For the text-containing cell, return its midpoint in (X, Y) coordinate format. 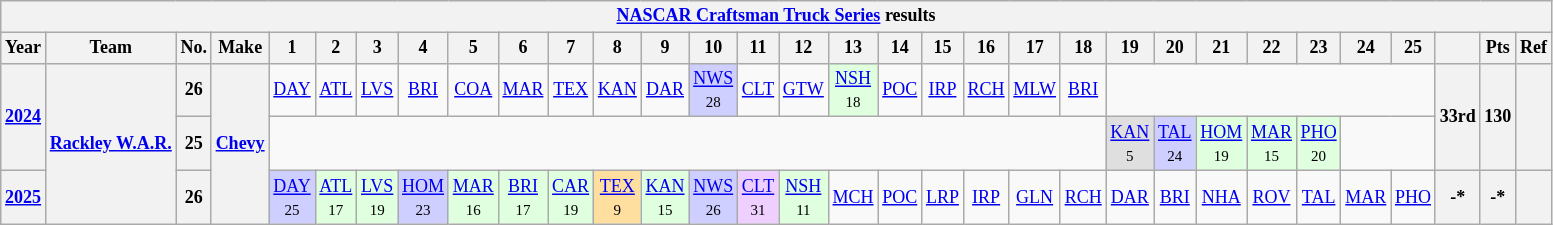
CLT31 (758, 197)
TEX9 (617, 197)
NASCAR Craftsman Truck Series results (776, 16)
GLN (1034, 197)
LVS19 (378, 197)
23 (1318, 48)
Team (110, 48)
Ref (1534, 48)
Year (24, 48)
22 (1272, 48)
4 (424, 48)
MAR15 (1272, 144)
2 (336, 48)
KAN15 (665, 197)
ROV (1272, 197)
10 (714, 48)
2025 (24, 197)
DAY25 (292, 197)
13 (853, 48)
KAN (617, 90)
ATL17 (336, 197)
HOM23 (424, 197)
Make (240, 48)
33rd (1458, 116)
NWS28 (714, 90)
PHO20 (1318, 144)
NHA (1222, 197)
Pts (1498, 48)
HOM19 (1222, 144)
6 (523, 48)
TAL24 (1175, 144)
BRI17 (523, 197)
GTW (804, 90)
NWS26 (714, 197)
19 (1130, 48)
14 (900, 48)
ATL (336, 90)
MLW (1034, 90)
LVS (378, 90)
CLT (758, 90)
21 (1222, 48)
MAR16 (473, 197)
TEX (571, 90)
20 (1175, 48)
7 (571, 48)
8 (617, 48)
COA (473, 90)
15 (943, 48)
11 (758, 48)
LRP (943, 197)
Rackley W.A.R. (110, 144)
9 (665, 48)
NSH18 (853, 90)
3 (378, 48)
NSH11 (804, 197)
18 (1083, 48)
130 (1498, 116)
No. (194, 48)
KAN5 (1130, 144)
DAY (292, 90)
PHO (1414, 197)
Chevy (240, 144)
TAL (1318, 197)
2024 (24, 116)
17 (1034, 48)
MCH (853, 197)
1 (292, 48)
16 (986, 48)
5 (473, 48)
CAR19 (571, 197)
12 (804, 48)
24 (1366, 48)
